Extract the (X, Y) coordinate from the center of the cell holding the provided text.  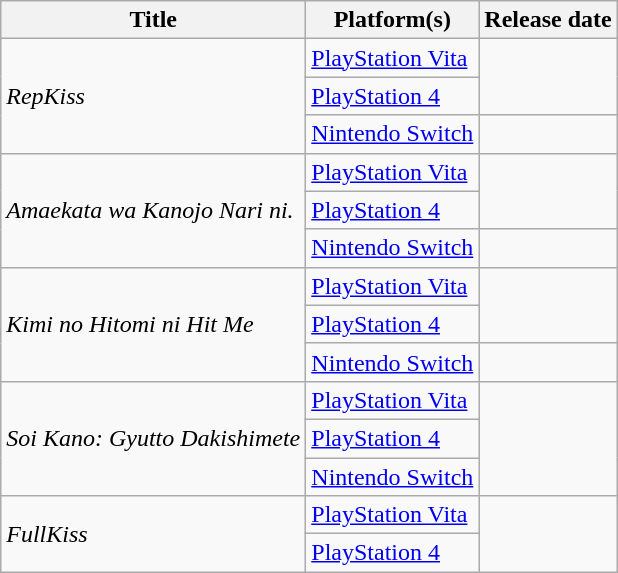
Release date (548, 20)
Soi Kano: Gyutto Dakishimete (154, 438)
RepKiss (154, 96)
Title (154, 20)
Platform(s) (392, 20)
Amaekata wa Kanojo Nari ni. (154, 210)
FullKiss (154, 534)
Kimi no Hitomi ni Hit Me (154, 324)
